Scan for the cell matching the given text and deliver its (X, Y) coordinate at center. 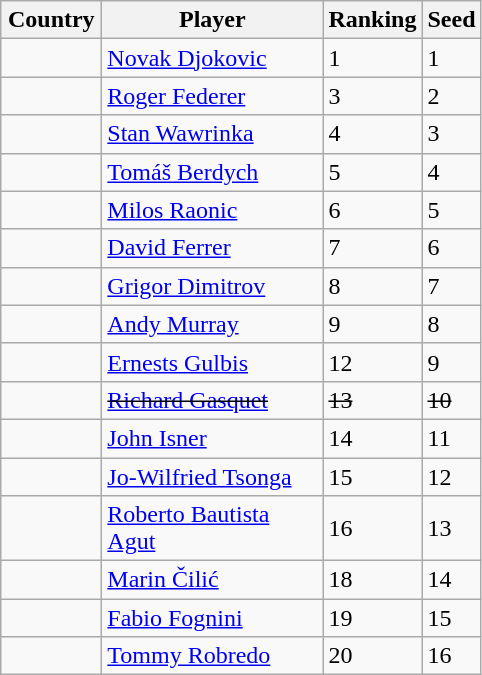
Marin Čilić (212, 580)
Tomáš Berdych (212, 172)
Novak Djokovic (212, 58)
Ernests Gulbis (212, 362)
18 (372, 580)
Fabio Fognini (212, 618)
2 (452, 96)
Roger Federer (212, 96)
Ranking (372, 20)
Tommy Robredo (212, 656)
10 (452, 400)
20 (372, 656)
Grigor Dimitrov (212, 286)
John Isner (212, 438)
Stan Wawrinka (212, 134)
Seed (452, 20)
19 (372, 618)
Player (212, 20)
11 (452, 438)
Roberto Bautista Agut (212, 528)
Richard Gasquet (212, 400)
Country (52, 20)
Andy Murray (212, 324)
Jo-Wilfried Tsonga (212, 477)
Milos Raonic (212, 210)
David Ferrer (212, 248)
